Detect which cell encompasses the target text, then output its (X, Y) center coordinate. 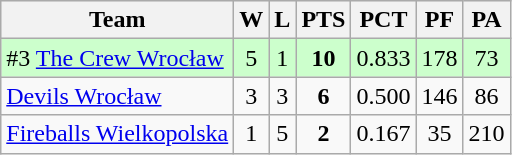
#3 The Crew Wrocław (118, 58)
2 (324, 134)
Team (118, 20)
146 (440, 96)
PF (440, 20)
PCT (384, 20)
0.833 (384, 58)
73 (486, 58)
10 (324, 58)
W (252, 20)
Devils Wrocław (118, 96)
6 (324, 96)
Fireballs Wielkopolska (118, 134)
PTS (324, 20)
178 (440, 58)
0.167 (384, 134)
86 (486, 96)
0.500 (384, 96)
210 (486, 134)
L (282, 20)
PA (486, 20)
35 (440, 134)
